Search for the cell housing the specified text and yield its (X, Y) center coordinate. 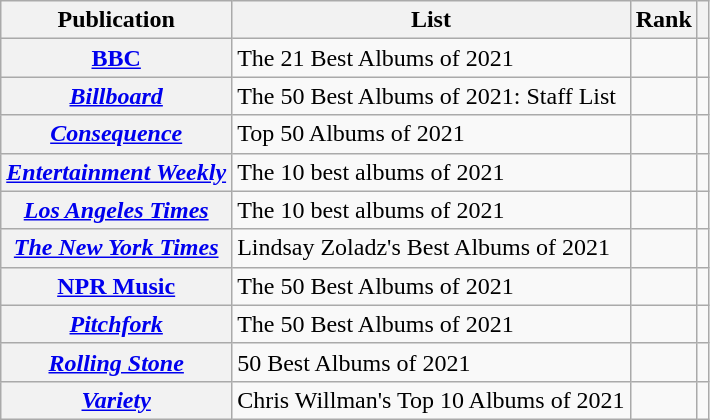
Billboard (116, 96)
The 21 Best Albums of 2021 (432, 58)
Pitchfork (116, 324)
Publication (116, 20)
Consequence (116, 134)
The New York Times (116, 248)
Entertainment Weekly (116, 172)
Rank (664, 20)
50 Best Albums of 2021 (432, 362)
List (432, 20)
Variety (116, 400)
NPR Music (116, 286)
Rolling Stone (116, 362)
Lindsay Zoladz's Best Albums of 2021 (432, 248)
The 50 Best Albums of 2021: Staff List (432, 96)
BBC (116, 58)
Chris Willman's Top 10 Albums of 2021 (432, 400)
Top 50 Albums of 2021 (432, 134)
Los Angeles Times (116, 210)
